Output the [x, y] coordinate of the center of the cell containing the given text.  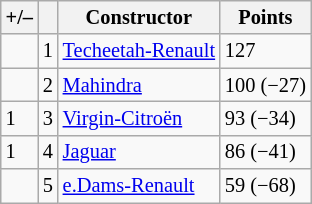
Techeetah-Renault [139, 51]
93 (−34) [266, 118]
+/– [20, 17]
Jaguar [139, 152]
Constructor [139, 17]
Points [266, 17]
100 (−27) [266, 85]
2 [48, 85]
59 (−68) [266, 186]
86 (−41) [266, 152]
Virgin-Citroën [139, 118]
Mahindra [139, 85]
5 [48, 186]
3 [48, 118]
127 [266, 51]
4 [48, 152]
e.Dams-Renault [139, 186]
